Detect which cell encompasses the target text, then output its (X, Y) center coordinate. 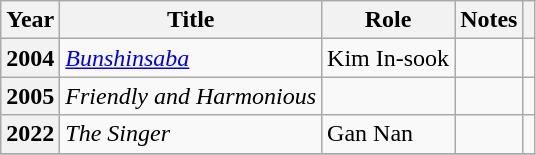
Bunshinsaba (191, 58)
The Singer (191, 134)
Kim In-sook (388, 58)
2022 (30, 134)
2005 (30, 96)
Friendly and Harmonious (191, 96)
2004 (30, 58)
Role (388, 20)
Year (30, 20)
Notes (489, 20)
Title (191, 20)
Gan Nan (388, 134)
